Pinpoint the cell where the given text exists, returning its [X, Y] midpoint coordinate. 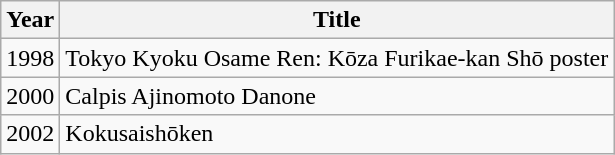
Year [30, 20]
Title [337, 20]
Kokusaishōken [337, 134]
Calpis Ajinomoto Danone [337, 96]
Tokyo Kyoku Osame Ren: Kōza Furikae-kan Shō poster [337, 58]
2000 [30, 96]
1998 [30, 58]
2002 [30, 134]
